Locate the cell with the specified text and output its (X, Y) center coordinate. 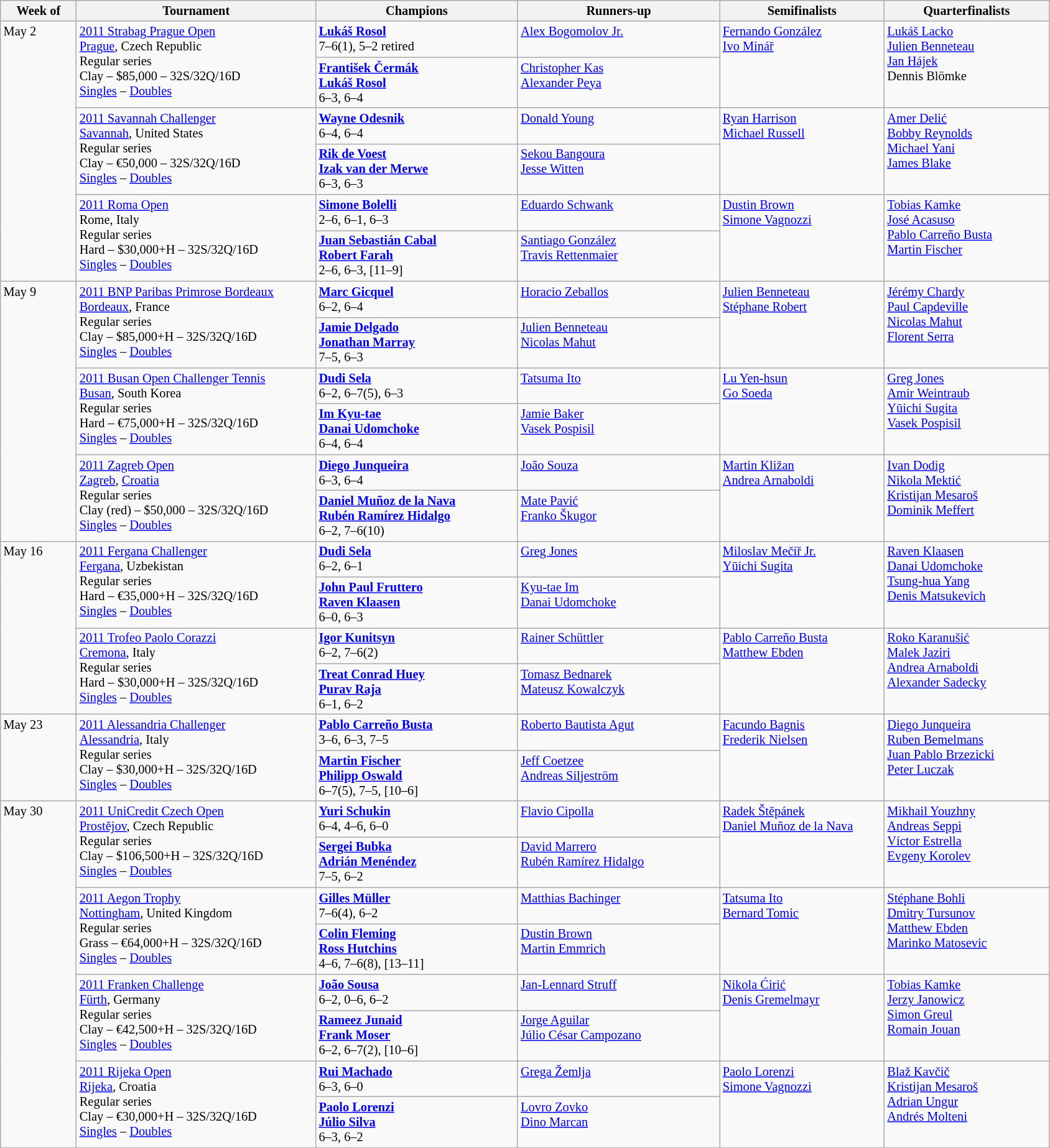
Ryan Harrison Michael Russell (802, 150)
Im Kyu-tae Danai Udomchoke6–4, 6–4 (417, 429)
Jan-Lennard Struff (618, 992)
Yuri Schukin6–4, 4–6, 6–0 (417, 819)
Nikola Ćirić Denis Gremelmayr (802, 1017)
Radek Štěpánek Daniel Muñoz de la Nava (802, 845)
Week of (39, 11)
Rameez Junaid Frank Moser6–2, 6–7(2), [10–6] (417, 1035)
Greg Jones Amir Weintraub Yūichi Sugita Vasek Pospisil (967, 410)
Julien BenneteauStéphane Robert (802, 325)
Jorge Aguilar Júlio César Campozano (618, 1035)
João Sousa6–2, 0–6, 6–2 (417, 992)
Lu Yen-hsun Go Soeda (802, 410)
Julien Benneteau Nicolas Mahut (618, 343)
Ivan Dodig Nikola Mektić Kristijan Mesaroš Dominik Meffert (967, 498)
May 16 (39, 628)
May 2 (39, 151)
Lukáš Rosol7–6(1), 5–2 retired (417, 39)
Colin Fleming Ross Hutchins4–6, 7–6(8), [13–11] (417, 949)
Jeff Coetzee Andreas Siljeström (618, 775)
Tobias Kamke José Acasuso Pablo Carreño Busta Martin Fischer (967, 238)
Martin Kližan Andrea Arnaboldi (802, 498)
Blaž Kavčič Kristijan Mesaroš Adrian Ungur Andrés Molteni (967, 1104)
2011 BNP Paribas Primrose Bordeaux Bordeaux, FranceRegular seriesClay – $85,000+H – 32S/32Q/16DSingles – Doubles (197, 325)
Lukáš Lacko Julien Benneteau Jan Hájek Dennis Blömke (967, 65)
Donald Young (618, 126)
Marc Gicquel6–2, 6–4 (417, 299)
Facundo Bagnis Frederik Nielsen (802, 757)
Raven Klaasen Danai Udomchoke Tsung-hua Yang Denis Matsukevich (967, 585)
Juan Sebastián Cabal Robert Farah2–6, 6–3, [11–9] (417, 256)
2011 UniCredit Czech OpenProstějov, Czech RepublicRegular seriesClay – $106,500+H – 32S/32Q/16DSingles – Doubles (197, 845)
2011 Strabag Prague Open Prague, Czech RepublicRegular seriesClay – $85,000 – 32S/32Q/16DSingles – Doubles (197, 65)
Diego Junqueira6–3, 6–4 (417, 473)
John Paul Fruttero Raven Klaasen6–0, 6–3 (417, 603)
Quarterfinalists (967, 11)
2011 Franken ChallengeFürth, GermanyRegular seriesClay – €42,500+H – 32S/32Q/16DSingles – Doubles (197, 1017)
Tobias Kamke Jerzy Janowicz Simon Greul Romain Jouan (967, 1017)
Dustin Brown Martin Emmrich (618, 949)
Jamie Baker Vasek Pospisil (618, 429)
Alex Bogomolov Jr. (618, 39)
Jérémy Chardy Paul Capdeville Nicolas Mahut Florent Serra (967, 325)
2011 Aegon TrophyNottingham, United KingdomRegular seriesGrass – €64,000+H – 32S/32Q/16DSingles – Doubles (197, 930)
2011 Rijeka Open Rijeka, CroatiaRegular seriesClay – €30,000+H – 32S/32Q/16DSingles – Doubles (197, 1104)
Grega Žemlja (618, 1079)
Fernando González Ivo Minář (802, 65)
May 30 (39, 974)
Sekou Bangoura Jesse Witten (618, 169)
2011 Fergana ChallengerFergana, UzbekistanRegular seriesHard – €35,000+H – 32S/32Q/16DSingles – Doubles (197, 585)
Tatsuma Ito Bernard Tomic (802, 930)
2011 Trofeo Paolo Corazzi Cremona, ItalyRegular seriesHard – $30,000+H – 32S/32Q/16DSingles – Doubles (197, 670)
2011 Savannah Challenger Savannah, United StatesRegular seriesClay – €50,000 – 32S/32Q/16DSingles – Doubles (197, 150)
Dudi Sela6–2, 6–7(5), 6–3 (417, 386)
Rui Machado6–3, 6–0 (417, 1079)
Semifinalists (802, 11)
Miloslav Mečíř Jr. Yūichi Sugita (802, 585)
2011 Zagreb OpenZagreb, CroatiaRegular seriesClay (red) – $50,000 – 32S/32Q/16DSingles – Doubles (197, 498)
Gilles Müller7–6(4), 6–2 (417, 905)
2011 Alessandria Challenger Alessandria, ItalyRegular seriesClay – $30,000+H – 32S/32Q/16DSingles – Doubles (197, 757)
Martin Fischer Philipp Oswald6–7(5), 7–5, [10–6] (417, 775)
Dudi Sela6–2, 6–1 (417, 559)
Roberto Bautista Agut (618, 732)
2011 Roma Open Rome, ItalyRegular seriesHard – $30,000+H – 32S/32Q/16DSingles – Doubles (197, 238)
João Souza (618, 473)
František Čermák Lukáš Rosol6–3, 6–4 (417, 83)
2011 Busan Open Challenger Tennis Busan, South KoreaRegular seriesHard – €75,000+H – 32S/32Q/16DSingles – Doubles (197, 410)
Igor Kunitsyn6–2, 7–6(2) (417, 646)
Runners-up (618, 11)
Horacio Zeballos (618, 299)
Daniel Muñoz de la Nava Rubén Ramírez Hidalgo6–2, 7–6(10) (417, 516)
Lovro Zovko Dino Marcan (618, 1122)
Rainer Schüttler (618, 646)
Champions (417, 11)
Pablo Carreño Busta3–6, 6–3, 7–5 (417, 732)
Tatsuma Ito (618, 386)
Eduardo Schwank (618, 213)
May 9 (39, 411)
May 23 (39, 757)
Treat Conrad Huey Purav Raja6–1, 6–2 (417, 689)
Diego Junqueira Ruben Bemelmans Juan Pablo Brzezicki Peter Luczak (967, 757)
Greg Jones (618, 559)
Flavio Cipolla (618, 819)
Wayne Odesnik6–4, 6–4 (417, 126)
Mikhail Youzhny Andreas Seppi Víctor Estrella Evgeny Korolev (967, 845)
David Marrero Rubén Ramírez Hidalgo (618, 862)
Tomasz Bednarek Mateusz Kowalczyk (618, 689)
Mate Pavić Franko Škugor (618, 516)
Paolo Lorenzi Simone Vagnozzi (802, 1104)
Sergei Bubka Adrián Menéndez7–5, 6–2 (417, 862)
Simone Bolelli2–6, 6–1, 6–3 (417, 213)
Rik de Voest Izak van der Merwe6–3, 6–3 (417, 169)
Roko Karanušić Malek Jaziri Andrea Arnaboldi Alexander Sadecky (967, 670)
Christopher Kas Alexander Peya (618, 83)
Tournament (197, 11)
Dustin Brown Simone Vagnozzi (802, 238)
Santiago González Travis Rettenmaier (618, 256)
Stéphane Bohli Dmitry Tursunov Matthew Ebden Marinko Matosevic (967, 930)
Jamie Delgado Jonathan Marray7–5, 6–3 (417, 343)
Paolo Lorenzi Júlio Silva6–3, 6–2 (417, 1122)
Amer Delić Bobby Reynolds Michael Yani James Blake (967, 150)
Pablo Carreño Busta Matthew Ebden (802, 670)
Kyu-tae Im Danai Udomchoke (618, 603)
Matthias Bachinger (618, 905)
